Provide the (x, y) coordinate of the cell's center where the given text is located.  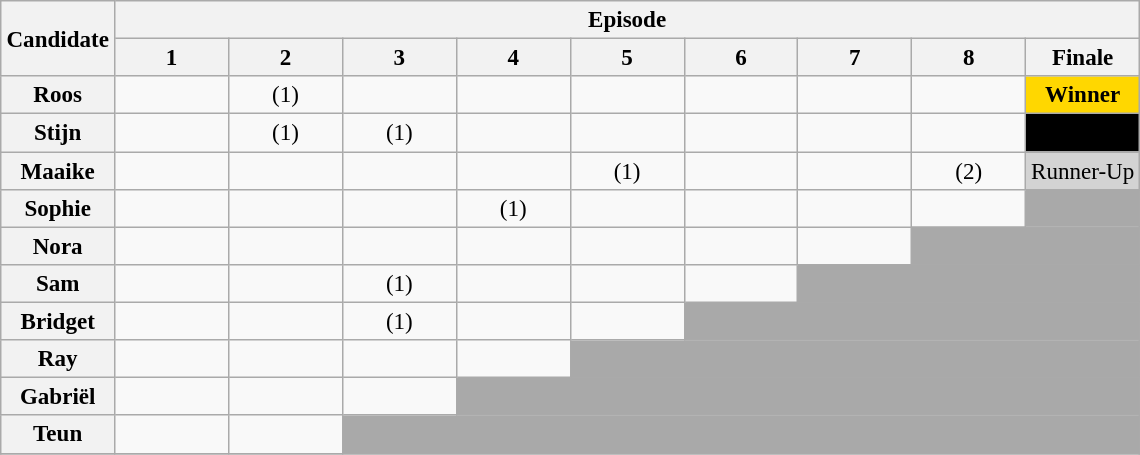
Winner (1083, 95)
Sophie (58, 209)
Roos (58, 95)
Nora (58, 246)
Candidate (58, 38)
1 (172, 58)
Stijn (58, 133)
6 (741, 58)
Finale (1083, 58)
5 (627, 58)
4 (513, 58)
Sam (58, 284)
8 (969, 58)
Ray (58, 359)
Maaike (58, 171)
(2) (969, 171)
3 (399, 58)
Bridget (58, 322)
Episode (628, 20)
7 (855, 58)
Teun (58, 435)
Runner-Up (1083, 171)
2 (286, 58)
Gabriël (58, 397)
